Return the (X, Y) coordinate for the center point of the cell that contains the specified text.  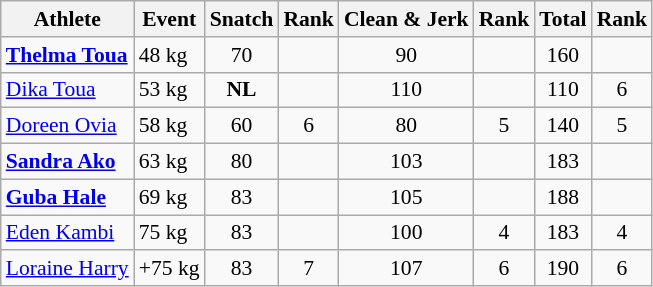
Eden Kambi (68, 233)
63 kg (170, 162)
Total (562, 19)
48 kg (170, 55)
70 (242, 55)
NL (242, 90)
58 kg (170, 126)
107 (406, 269)
Guba Hale (68, 197)
Clean & Jerk (406, 19)
7 (308, 269)
Thelma Toua (68, 55)
75 kg (170, 233)
Dika Toua (68, 90)
69 kg (170, 197)
53 kg (170, 90)
140 (562, 126)
105 (406, 197)
103 (406, 162)
160 (562, 55)
60 (242, 126)
Event (170, 19)
Athlete (68, 19)
Snatch (242, 19)
190 (562, 269)
+75 kg (170, 269)
Doreen Ovia (68, 126)
Loraine Harry (68, 269)
Sandra Ako (68, 162)
100 (406, 233)
188 (562, 197)
90 (406, 55)
